Search for the cell housing the specified text and yield its (X, Y) center coordinate. 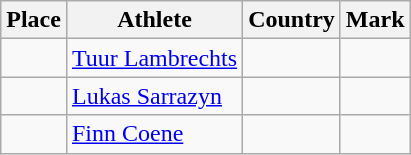
Lukas Sarrazyn (154, 96)
Mark (375, 20)
Place (34, 20)
Athlete (154, 20)
Finn Coene (154, 134)
Tuur Lambrechts (154, 58)
Country (292, 20)
